Extract the (x, y) coordinate from the center of the cell holding the provided text.  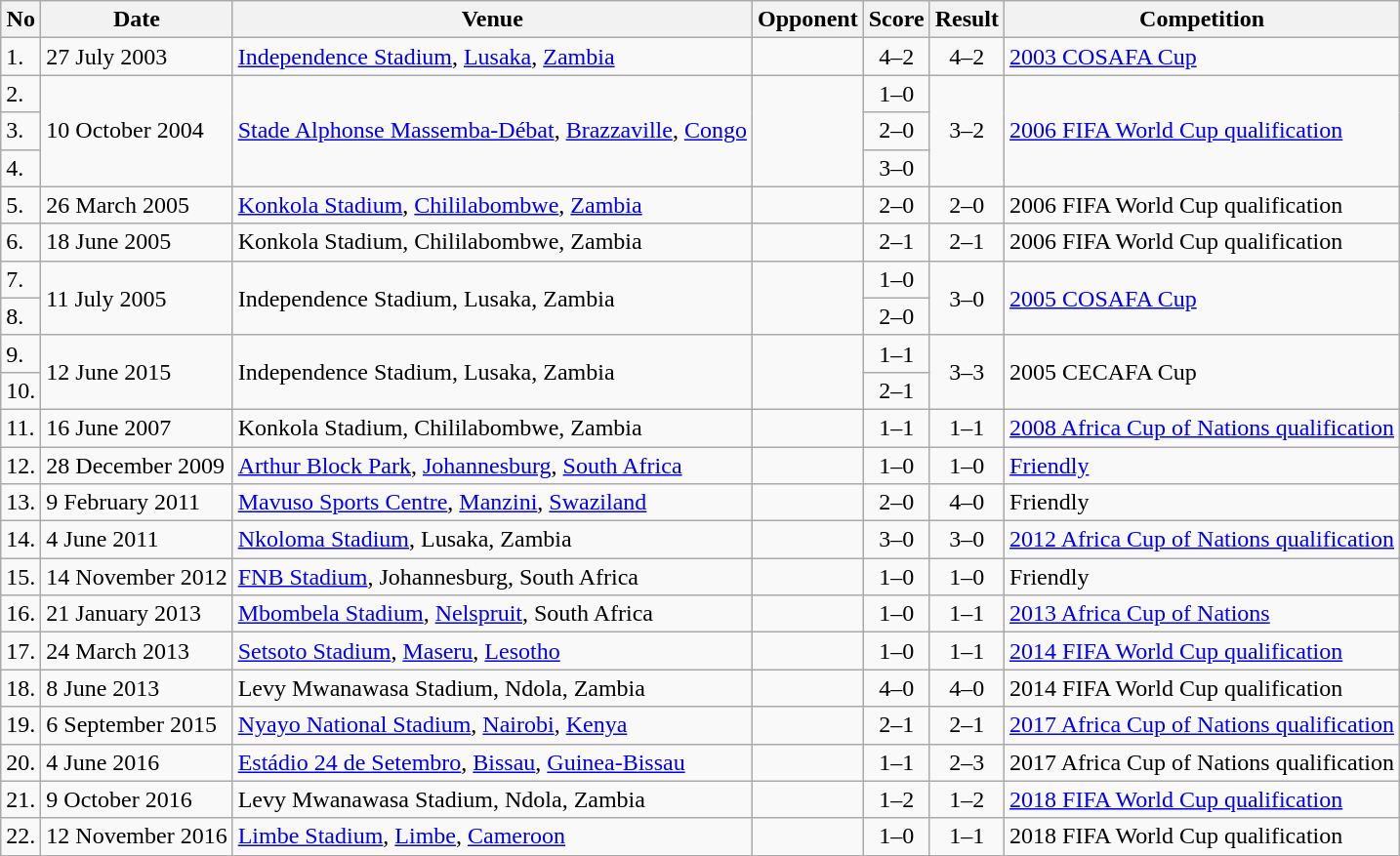
3. (21, 131)
16 June 2007 (137, 428)
17. (21, 651)
Nkoloma Stadium, Lusaka, Zambia (492, 540)
9 October 2016 (137, 799)
2008 Africa Cup of Nations qualification (1203, 428)
28 December 2009 (137, 466)
12. (21, 466)
21 January 2013 (137, 614)
2005 CECAFA Cup (1203, 372)
2013 Africa Cup of Nations (1203, 614)
4 June 2011 (137, 540)
27 July 2003 (137, 57)
10 October 2004 (137, 131)
FNB Stadium, Johannesburg, South Africa (492, 577)
Date (137, 20)
11. (21, 428)
19. (21, 725)
26 March 2005 (137, 205)
2003 COSAFA Cup (1203, 57)
Competition (1203, 20)
Venue (492, 20)
15. (21, 577)
22. (21, 836)
Setsoto Stadium, Maseru, Lesotho (492, 651)
18. (21, 688)
5. (21, 205)
10. (21, 390)
4 June 2016 (137, 762)
6 September 2015 (137, 725)
2012 Africa Cup of Nations qualification (1203, 540)
7. (21, 279)
4. (21, 168)
14 November 2012 (137, 577)
2. (21, 94)
2005 COSAFA Cup (1203, 298)
9 February 2011 (137, 503)
11 July 2005 (137, 298)
Mavuso Sports Centre, Manzini, Swaziland (492, 503)
Stade Alphonse Massemba-Débat, Brazzaville, Congo (492, 131)
Limbe Stadium, Limbe, Cameroon (492, 836)
16. (21, 614)
2–3 (967, 762)
No (21, 20)
Estádio 24 de Setembro, Bissau, Guinea-Bissau (492, 762)
6. (21, 242)
Result (967, 20)
13. (21, 503)
8 June 2013 (137, 688)
18 June 2005 (137, 242)
9. (21, 353)
8. (21, 316)
12 November 2016 (137, 836)
3–3 (967, 372)
12 June 2015 (137, 372)
Arthur Block Park, Johannesburg, South Africa (492, 466)
20. (21, 762)
Nyayo National Stadium, Nairobi, Kenya (492, 725)
Score (896, 20)
14. (21, 540)
24 March 2013 (137, 651)
Opponent (807, 20)
Mbombela Stadium, Nelspruit, South Africa (492, 614)
21. (21, 799)
3–2 (967, 131)
1. (21, 57)
